Scan for the cell matching the given text and deliver its (x, y) coordinate at center. 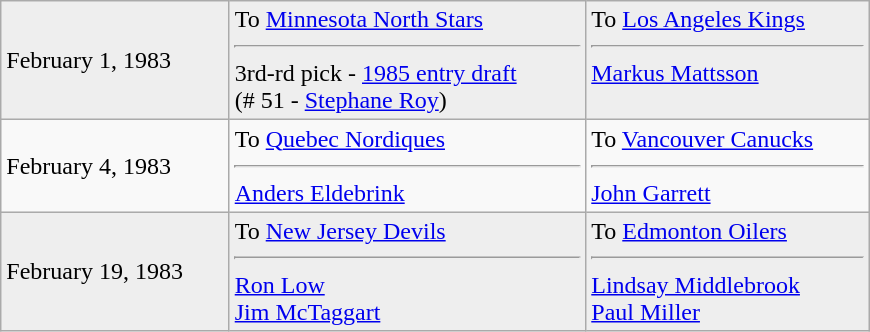
February 1, 1983 (115, 60)
February 19, 1983 (115, 272)
To Minnesota North Stars3rd-rd pick - 1985 entry draft(# 51 - Stephane Roy) (408, 60)
To Vancouver CanucksJohn Garrett (728, 166)
To New Jersey DevilsRon LowJim McTaggart (408, 272)
To Quebec NordiquesAnders Eldebrink (408, 166)
February 4, 1983 (115, 166)
To Edmonton OilersLindsay MiddlebrookPaul Miller (728, 272)
To Los Angeles KingsMarkus Mattsson (728, 60)
